Detect which cell encompasses the target text, then output its [X, Y] center coordinate. 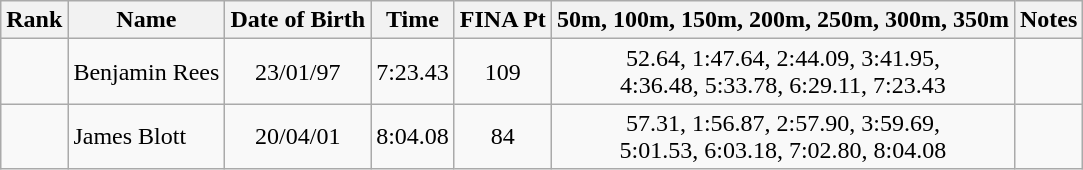
Time [413, 20]
Rank [34, 20]
57.31, 1:56.87, 2:57.90, 3:59.69,5:01.53, 6:03.18, 7:02.80, 8:04.08 [782, 136]
20/04/01 [298, 136]
8:04.08 [413, 136]
James Blott [146, 136]
50m, 100m, 150m, 200m, 250m, 300m, 350m [782, 20]
7:23.43 [413, 72]
23/01/97 [298, 72]
Date of Birth [298, 20]
52.64, 1:47.64, 2:44.09, 3:41.95,4:36.48, 5:33.78, 6:29.11, 7:23.43 [782, 72]
Notes [1048, 20]
109 [502, 72]
84 [502, 136]
Name [146, 20]
Benjamin Rees [146, 72]
FINA Pt [502, 20]
